Detect which cell encompasses the target text, then output its [x, y] center coordinate. 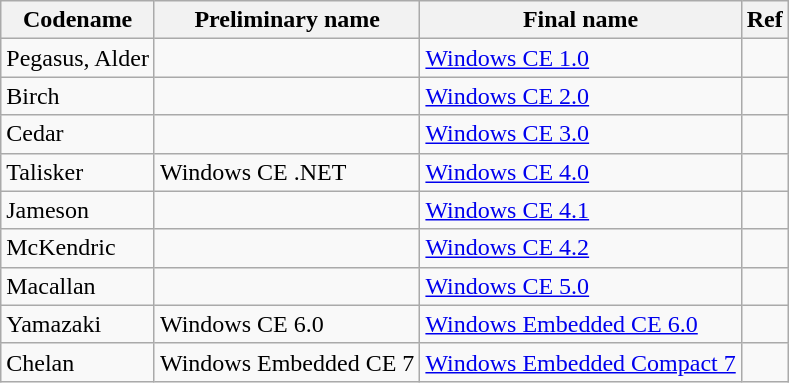
Windows CE 4.2 [580, 248]
Yamazaki [78, 324]
Macallan [78, 286]
Pegasus, Alder [78, 58]
Windows CE .NET [286, 172]
Windows CE 2.0 [580, 96]
Chelan [78, 362]
Talisker [78, 172]
Windows CE 4.1 [580, 210]
Codename [78, 20]
McKendric [78, 248]
Ref [764, 20]
Jameson [78, 210]
Preliminary name [286, 20]
Cedar [78, 134]
Birch [78, 96]
Windows Embedded Compact 7 [580, 362]
Windows Embedded CE 7 [286, 362]
Final name [580, 20]
Windows CE 6.0 [286, 324]
Windows CE 3.0 [580, 134]
Windows CE 1.0 [580, 58]
Windows Embedded CE 6.0 [580, 324]
Windows CE 5.0 [580, 286]
Windows CE 4.0 [580, 172]
